Detect which cell encompasses the target text, then output its [X, Y] center coordinate. 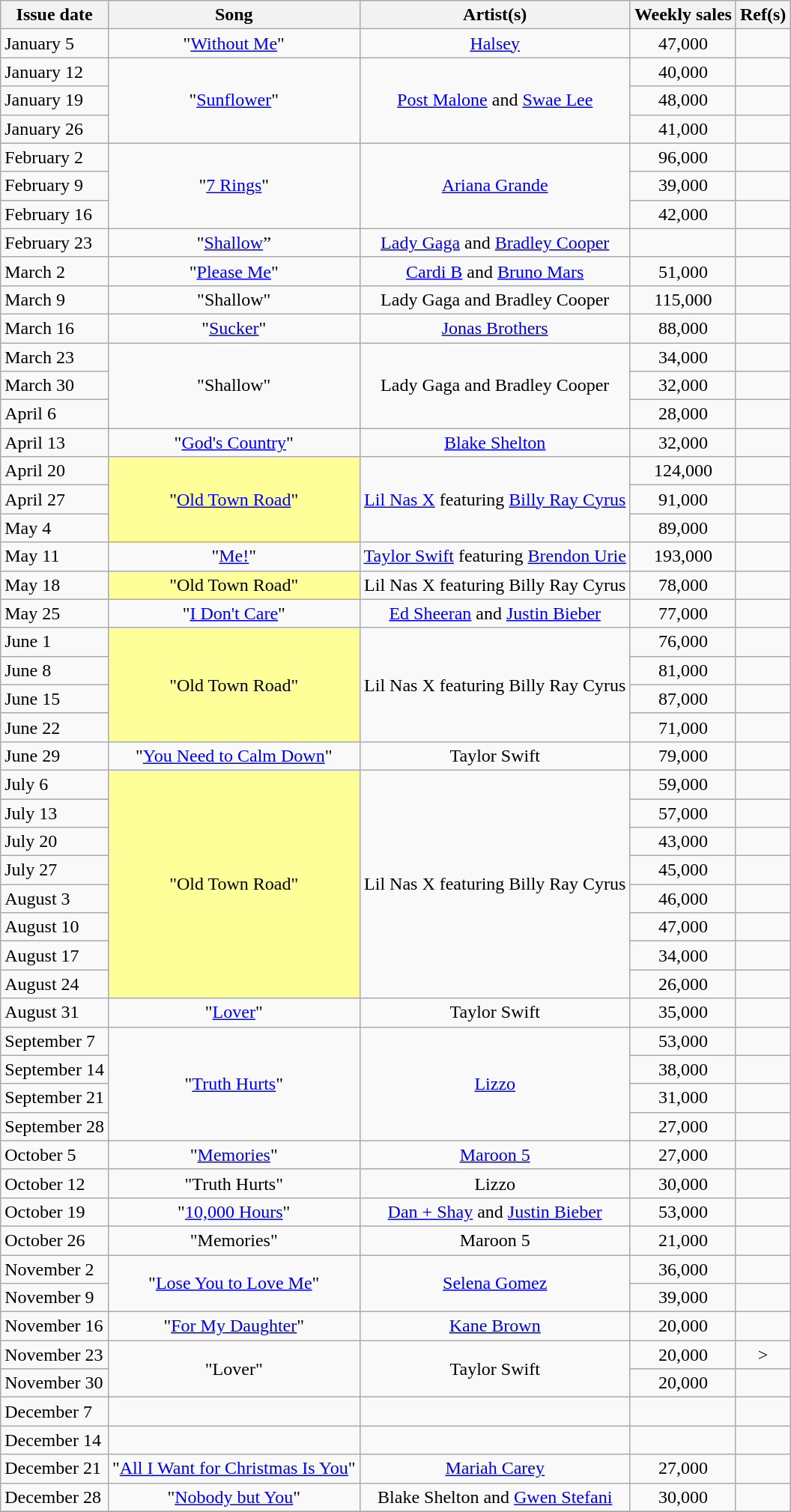
"7 Rings" [234, 186]
April 13 [55, 443]
Ariana Grande [494, 186]
May 11 [55, 556]
November 16 [55, 1326]
March 23 [55, 357]
Kane Brown [494, 1326]
August 17 [55, 956]
51,000 [683, 271]
"Sucker" [234, 328]
48,000 [683, 100]
"Sunflower" [234, 100]
"Lose You to Love Me" [234, 1284]
January 19 [55, 100]
October 5 [55, 1155]
February 16 [55, 214]
Taylor Swift featuring Brendon Urie [494, 556]
96,000 [683, 157]
December 21 [55, 1469]
January 12 [55, 72]
41,000 [683, 129]
57,000 [683, 813]
June 8 [55, 670]
Halsey [494, 43]
71,000 [683, 727]
"10,000 Hours" [234, 1212]
78,000 [683, 585]
81,000 [683, 670]
"Me!" [234, 556]
May 25 [55, 613]
"Nobody but You" [234, 1497]
July 6 [55, 784]
February 9 [55, 186]
October 12 [55, 1183]
November 23 [55, 1355]
September 14 [55, 1069]
59,000 [683, 784]
December 14 [55, 1440]
November 30 [55, 1383]
79,000 [683, 756]
89,000 [683, 528]
January 5 [55, 43]
June 15 [55, 699]
Post Malone and Swae Lee [494, 100]
February 2 [55, 157]
"You Need to Calm Down" [234, 756]
40,000 [683, 72]
March 30 [55, 386]
August 24 [55, 984]
26,000 [683, 984]
October 19 [55, 1212]
Cardi B and Bruno Mars [494, 271]
115,000 [683, 300]
September 21 [55, 1098]
Selena Gomez [494, 1284]
"Please Me" [234, 271]
Song [234, 15]
July 27 [55, 870]
193,000 [683, 556]
Weekly sales [683, 15]
"Shallow” [234, 243]
88,000 [683, 328]
March 16 [55, 328]
43,000 [683, 842]
July 20 [55, 842]
Blake Shelton [494, 443]
36,000 [683, 1269]
87,000 [683, 699]
76,000 [683, 642]
February 23 [55, 243]
March 2 [55, 271]
35,000 [683, 1012]
June 1 [55, 642]
Blake Shelton and Gwen Stefani [494, 1497]
31,000 [683, 1098]
August 31 [55, 1012]
"Without Me" [234, 43]
November 2 [55, 1269]
Artist(s) [494, 15]
Ed Sheeran and Justin Bieber [494, 613]
April 6 [55, 414]
> [763, 1355]
March 9 [55, 300]
Dan + Shay and Justin Bieber [494, 1212]
Issue date [55, 15]
November 9 [55, 1298]
June 22 [55, 727]
"All I Want for Christmas Is You" [234, 1469]
May 18 [55, 585]
46,000 [683, 899]
August 10 [55, 927]
28,000 [683, 414]
124,000 [683, 471]
"For My Daughter" [234, 1326]
38,000 [683, 1069]
45,000 [683, 870]
21,000 [683, 1240]
April 20 [55, 471]
"I Don't Care" [234, 613]
April 27 [55, 500]
July 13 [55, 813]
December 7 [55, 1412]
42,000 [683, 214]
September 7 [55, 1041]
September 28 [55, 1126]
January 26 [55, 129]
Ref(s) [763, 15]
May 4 [55, 528]
June 29 [55, 756]
77,000 [683, 613]
Jonas Brothers [494, 328]
"God's Country" [234, 443]
October 26 [55, 1240]
91,000 [683, 500]
August 3 [55, 899]
Mariah Carey [494, 1469]
December 28 [55, 1497]
